From the cell containing the given text, extract its center point as (x, y) coordinate. 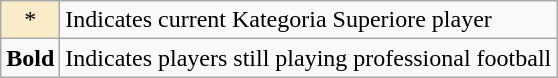
Indicates current Kategoria Superiore player (308, 20)
* (30, 20)
Indicates players still playing professional football (308, 58)
Bold (30, 58)
